Return the [X, Y] coordinate for the center point of the cell that contains the specified text.  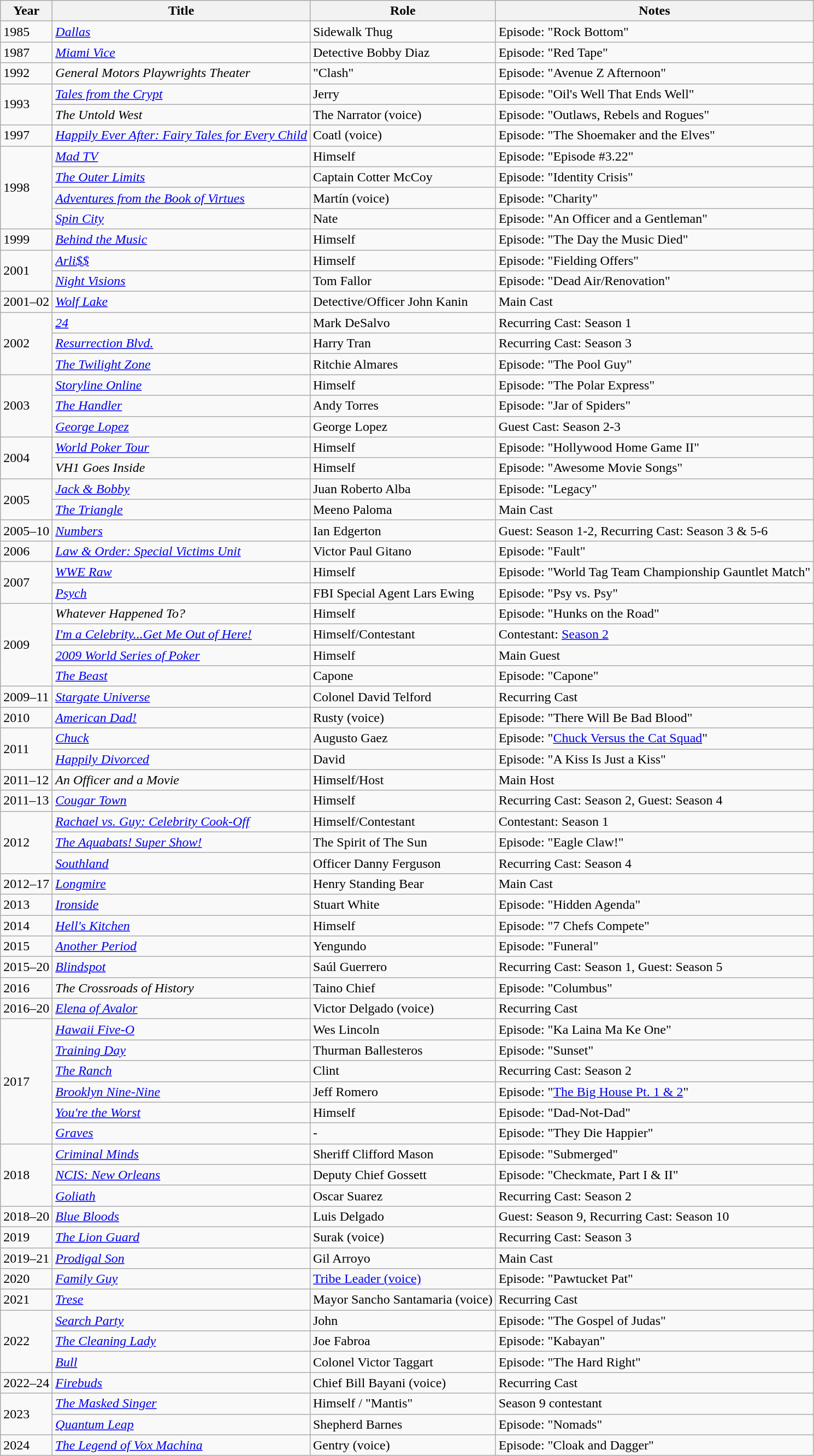
American Dad! [181, 718]
Sheriff Clifford Mason [403, 1154]
2010 [26, 718]
Juan Roberto Alba [403, 489]
The Masked Singer [181, 1404]
2001–02 [26, 302]
The Legend of Vox Machina [181, 1445]
Stargate Universe [181, 697]
2003 [26, 406]
Episode: "Fault" [654, 551]
Episode: "The Shoemaker and the Elves" [654, 135]
The Outer Limits [181, 177]
2024 [26, 1445]
Family Guy [181, 1279]
Episode: "The Gospel of Judas" [654, 1321]
Shepherd Barnes [403, 1424]
Himself/Host [403, 780]
Episode: "Jar of Spiders" [654, 406]
Detective/Officer John Kanin [403, 302]
Happily Divorced [181, 759]
2020 [26, 1279]
Episode: "Ka Laina Ma Ke One" [654, 1029]
Episode: "Hollywood Home Game II" [654, 447]
Mayor Sancho Santamaria (voice) [403, 1300]
2009 World Series of Poker [181, 655]
Clint [403, 1071]
"Clash" [403, 73]
2015 [26, 946]
Whatever Happened To? [181, 614]
Recurring Cast: Season 1, Guest: Season 5 [654, 967]
Episode: "Legacy" [654, 489]
Episode: "Submerged" [654, 1154]
Chuck [181, 738]
Firebuds [181, 1383]
Contestant: Season 1 [654, 821]
Rusty (voice) [403, 718]
Blindspot [181, 967]
24 [181, 323]
The Spirit of The Sun [403, 842]
Victor Paul Gitano [403, 551]
Dallas [181, 32]
Cougar Town [181, 801]
Behind the Music [181, 239]
Numbers [181, 530]
Episode: "Nomads" [654, 1424]
The Handler [181, 406]
Happily Ever After: Fairy Tales for Every Child [181, 135]
Year [26, 11]
Notes [654, 11]
The Crossroads of History [181, 988]
The Triangle [181, 510]
Officer Danny Ferguson [403, 863]
Guest: Season 1-2, Recurring Cast: Season 3 & 5-6 [654, 530]
Episode: "7 Chefs Compete" [654, 926]
Recurring Cast: Season 4 [654, 863]
Contestant: Season 2 [654, 635]
FBI Special Agent Lars Ewing [403, 593]
Prodigal Son [181, 1258]
Goliath [181, 1195]
Episode: "Cloak and Dagger" [654, 1445]
Spin City [181, 218]
Tom Fallor [403, 281]
2014 [26, 926]
Another Period [181, 946]
1999 [26, 239]
1993 [26, 104]
2004 [26, 458]
Adventures from the Book of Virtues [181, 198]
Episode: "Columbus" [654, 988]
Episode: "Eagle Claw!" [654, 842]
2009 [26, 645]
David [403, 759]
World Poker Tour [181, 447]
Episode: "Pawtucket Pat" [654, 1279]
Brooklyn Nine-Nine [181, 1092]
2023 [26, 1414]
2011–13 [26, 801]
Episode: "The Hard Right" [654, 1362]
Episode: "Oil's Well That Ends Well" [654, 94]
Rachael vs. Guy: Celebrity Cook-Off [181, 821]
Tales from the Crypt [181, 94]
Oscar Suarez [403, 1195]
Hell's Kitchen [181, 926]
1997 [26, 135]
Miami Vice [181, 52]
Storyline Online [181, 385]
Luis Delgado [403, 1216]
Trese [181, 1300]
Deputy Chief Gossett [403, 1175]
2012 [26, 842]
Episode: "Dead Air/Renovation" [654, 281]
Episode: "A Kiss Is Just a Kiss" [654, 759]
Episode: "Psy vs. Psy" [654, 593]
Tribe Leader (voice) [403, 1279]
Episode: "Hunks on the Road" [654, 614]
Episode: "Sunset" [654, 1050]
Chief Bill Bayani (voice) [403, 1383]
NCIS: New Orleans [181, 1175]
2018–20 [26, 1216]
Recurring Cast: Season 2, Guest: Season 4 [654, 801]
Episode: "Red Tape" [654, 52]
Search Party [181, 1321]
Episode: "Awesome Movie Songs" [654, 468]
The Cleaning Lady [181, 1341]
The Ranch [181, 1071]
Episode: "Outlaws, Rebels and Rogues" [654, 115]
2021 [26, 1300]
Saúl Guerrero [403, 967]
You're the Worst [181, 1112]
Psych [181, 593]
Capone [403, 676]
Martín (voice) [403, 198]
Episode: "Identity Crisis" [654, 177]
Episode: "Capone" [654, 676]
Title [181, 11]
2002 [26, 344]
Gentry (voice) [403, 1445]
1992 [26, 73]
Sidewalk Thug [403, 32]
2011–12 [26, 780]
John [403, 1321]
2001 [26, 271]
Episode: "Kabayan" [654, 1341]
Episode: "They Die Happier" [654, 1133]
2013 [26, 904]
Episode: "An Officer and a Gentleman" [654, 218]
Gil Arroyo [403, 1258]
VH1 Goes Inside [181, 468]
2022–24 [26, 1383]
Episode: "The Big House Pt. 1 & 2" [654, 1092]
Episode: "Checkmate, Part I & II" [654, 1175]
The Narrator (voice) [403, 115]
Taino Chief [403, 988]
Coatl (voice) [403, 135]
2005 [26, 499]
I'm a Celebrity...Get Me Out of Here! [181, 635]
Episode: "Charity" [654, 198]
Ritchie Almares [403, 364]
2007 [26, 582]
Night Visions [181, 281]
2019 [26, 1237]
Episode: "Rock Bottom" [654, 32]
The Untold West [181, 115]
Law & Order: Special Victims Unit [181, 551]
Nate [403, 218]
Mad TV [181, 156]
Yengundo [403, 946]
Victor Delgado (voice) [403, 1009]
Thurman Ballesteros [403, 1050]
Himself / "Mantis" [403, 1404]
1998 [26, 187]
Surak (voice) [403, 1237]
1985 [26, 32]
2018 [26, 1175]
Main Guest [654, 655]
Episode: "The Pool Guy" [654, 364]
Bull [181, 1362]
Southland [181, 863]
Colonel David Telford [403, 697]
Andy Torres [403, 406]
2019–21 [26, 1258]
Detective Bobby Diaz [403, 52]
Training Day [181, 1050]
Episode: "There Will Be Bad Blood" [654, 718]
2017 [26, 1081]
Wolf Lake [181, 302]
Episode: "The Polar Express" [654, 385]
Harry Tran [403, 344]
Episode: "Chuck Versus the Cat Squad" [654, 738]
Captain Cotter McCoy [403, 177]
An Officer and a Movie [181, 780]
Augusto Gaez [403, 738]
2009–11 [26, 697]
The Twilight Zone [181, 364]
2016–20 [26, 1009]
Resurrection Blvd. [181, 344]
Episode: "Dad-Not-Dad" [654, 1112]
Mark DeSalvo [403, 323]
Main Host [654, 780]
Recurring Cast: Season 1 [654, 323]
Arli$$ [181, 261]
2015–20 [26, 967]
WWE Raw [181, 572]
Role [403, 11]
2016 [26, 988]
2005–10 [26, 530]
2022 [26, 1341]
Jack & Bobby [181, 489]
The Aquabats! Super Show! [181, 842]
Meeno Paloma [403, 510]
Episode: "World Tag Team Championship Gauntlet Match" [654, 572]
Jerry [403, 94]
The Lion Guard [181, 1237]
General Motors Playwrights Theater [181, 73]
Episode: "Funeral" [654, 946]
Hawaii Five-O [181, 1029]
Season 9 contestant [654, 1404]
Jeff Romero [403, 1092]
The Beast [181, 676]
1987 [26, 52]
Wes Lincoln [403, 1029]
Ironside [181, 904]
2006 [26, 551]
Criminal Minds [181, 1154]
Elena of Avalor [181, 1009]
Graves [181, 1133]
Episode: "The Day the Music Died" [654, 239]
2011 [26, 749]
Longmire [181, 884]
- [403, 1133]
Stuart White [403, 904]
2012–17 [26, 884]
Guest Cast: Season 2-3 [654, 427]
Quantum Leap [181, 1424]
Henry Standing Bear [403, 884]
Colonel Victor Taggart [403, 1362]
Episode: "Fielding Offers" [654, 261]
Episode: "Hidden Agenda" [654, 904]
Episode: "Episode #3.22" [654, 156]
Joe Fabroa [403, 1341]
Episode: "Avenue Z Afternoon" [654, 73]
Ian Edgerton [403, 530]
Blue Bloods [181, 1216]
Guest: Season 9, Recurring Cast: Season 10 [654, 1216]
